Return the [X, Y] coordinate for the center point of the cell that contains the specified text.  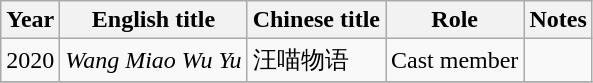
Role [455, 20]
Notes [558, 20]
Wang Miao Wu Yu [154, 60]
Chinese title [316, 20]
Cast member [455, 60]
English title [154, 20]
Year [30, 20]
汪喵物语 [316, 60]
2020 [30, 60]
